Capture the cell that displays the provided text and extract its (X, Y) central coordinate. 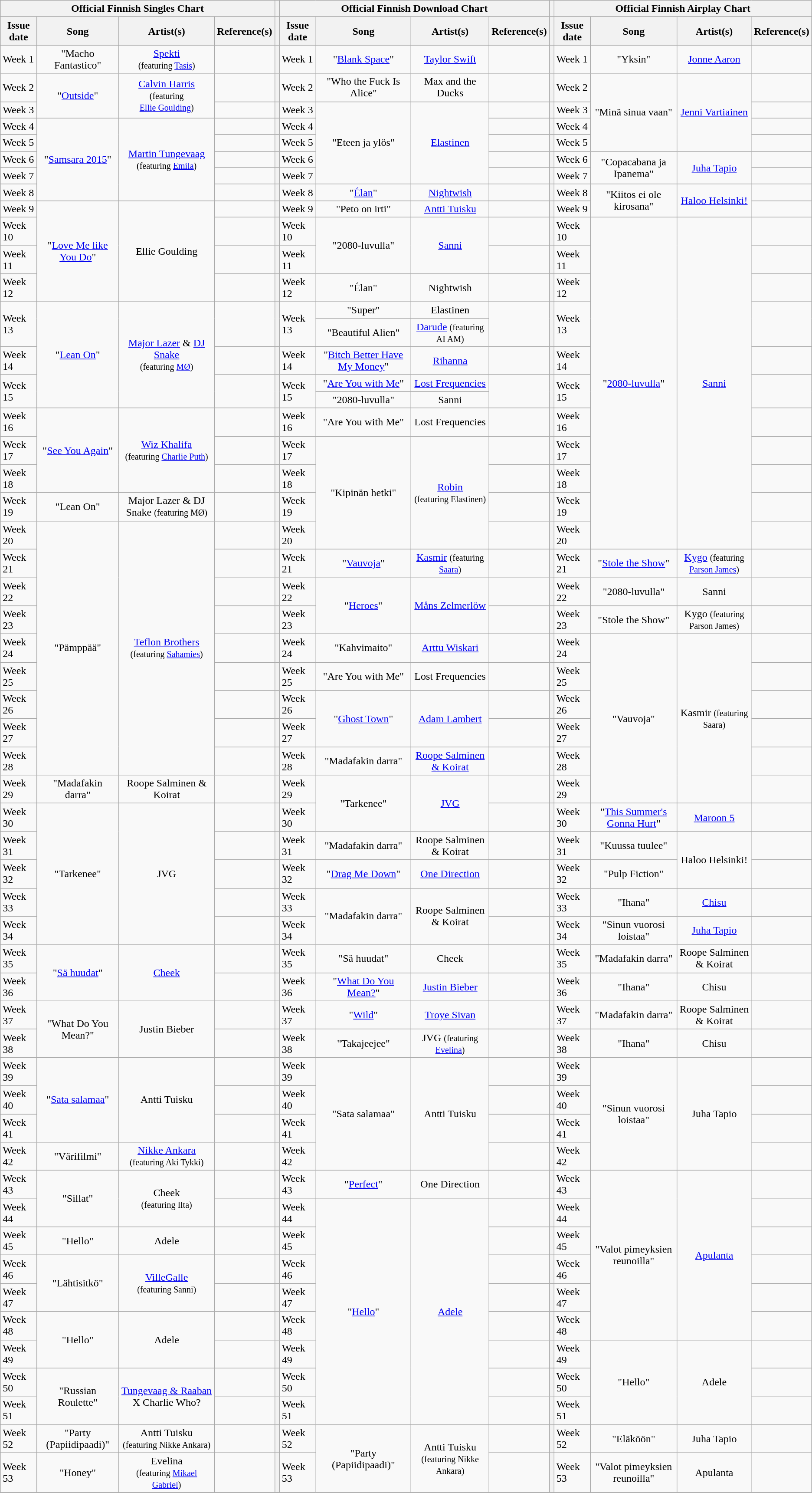
"Kipinän hetki" (363, 493)
Martin Tungevaag(featuring Emila) (167, 159)
"Outside" (78, 95)
"Peto on irti" (363, 209)
Jenni Vartiainen (714, 112)
"Lähtisitkö" (78, 1283)
Ellie Goulding (167, 251)
"Värifilmi" (78, 1156)
Wiz Khalifa (featuring Charlie Puth) (167, 451)
Troye Sivan (450, 1015)
"See You Again" (78, 451)
"Kahvimaito" (363, 648)
Arttu Wiskari (450, 648)
"Russian Roulette" (78, 1396)
Official Finnish Singles Chart (138, 9)
"Beautiful Alien" (363, 332)
Darude (featuring AI AM) (450, 332)
Taylor Swift (450, 59)
"Drag Me Down" (363, 874)
"Sillat" (78, 1199)
Adam Lambert (450, 719)
"Kuussa tuulee" (633, 845)
Official Finnish Download Chart (414, 9)
"Yksin" (633, 59)
"Minä sinua vaan" (633, 112)
"Blank Space" (363, 59)
"Perfect" (363, 1185)
"Eläköön" (633, 1438)
Teflon Brothers (featuring Sahamies) (167, 648)
Max and the Ducks (450, 88)
Jonne Aaron (714, 59)
"Pulp Fiction" (633, 874)
"Bitch Better Have My Money" (363, 361)
JVG (featuring Evelina) (450, 1043)
"Heroes" (363, 605)
Robin (featuring Elastinen) (450, 493)
"Wild" (363, 1015)
"Copacabana ja Ipanema" (633, 168)
"Samsara 2015" (78, 159)
Nikke Ankara(featuring Aki Tykki) (167, 1156)
"This Summer's Gonna Hurt" (633, 818)
Cheek(featuring Ilta) (167, 1199)
"Eteen ja ylös" (363, 143)
Calvin Harris(featuringEllie Goulding) (167, 95)
Tungevaag & Raaban X Charlie Who? (167, 1396)
"Kiitos ei ole kirosana" (633, 201)
"Love Me like You Do" (78, 251)
Official Finnish Airplay Chart (683, 9)
"Takajeejee" (363, 1043)
"Pämppää" (78, 648)
Rihanna (450, 361)
VilleGalle(featuring Sanni) (167, 1283)
"Macho Fantastico" (78, 59)
Evelina (featuring Mikael Gabriel) (167, 1473)
"Ghost Town" (363, 719)
Maroon 5 (714, 818)
Spekti(featuring Tasis) (167, 59)
"Honey" (78, 1473)
"Who the Fuck Is Alice" (363, 88)
"Super" (363, 310)
Måns Zelmerlöw (450, 605)
